For the text-containing cell, return its midpoint in [x, y] coordinate format. 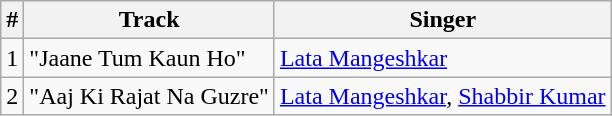
2 [12, 96]
1 [12, 58]
Lata Mangeshkar [442, 58]
# [12, 20]
Lata Mangeshkar, Shabbir Kumar [442, 96]
"Jaane Tum Kaun Ho" [150, 58]
"Aaj Ki Rajat Na Guzre" [150, 96]
Track [150, 20]
Singer [442, 20]
